Return the [x, y] coordinate for the center point of the cell that contains the specified text.  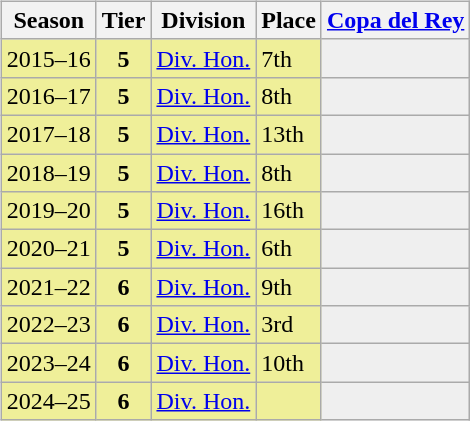
9th [289, 287]
2016–17 [48, 96]
2020–21 [48, 249]
10th [289, 363]
3rd [289, 325]
Division [204, 20]
2023–24 [48, 363]
2024–25 [48, 401]
2018–19 [48, 173]
2021–22 [48, 287]
Tier [124, 20]
Place [289, 20]
Copa del Rey [395, 20]
2022–23 [48, 325]
2019–20 [48, 211]
Season [48, 20]
7th [289, 58]
13th [289, 134]
6th [289, 249]
2015–16 [48, 58]
2017–18 [48, 134]
16th [289, 211]
